Provide the (X, Y) coordinate of the cell's center where the given text is located.  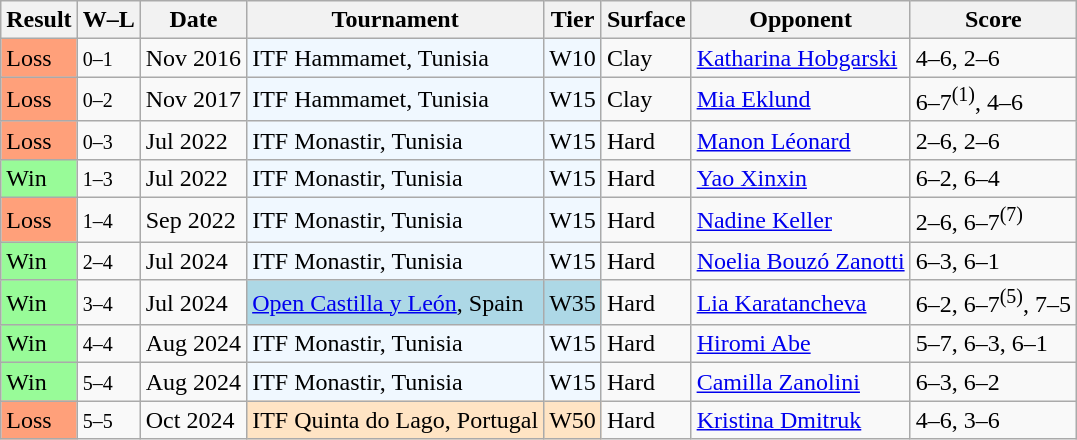
1–3 (108, 178)
Tier (573, 20)
Oct 2024 (193, 420)
Open Castilla y León, Spain (396, 302)
4–6, 2–6 (993, 58)
0–3 (108, 140)
4–4 (108, 344)
6–3, 6–1 (993, 261)
2–6, 6–7(7) (993, 220)
Kristina Dmitruk (800, 420)
W–L (108, 20)
5–5 (108, 420)
Date (193, 20)
5–7, 6–3, 6–1 (993, 344)
Nov 2016 (193, 58)
Katharina Hobgarski (800, 58)
W50 (573, 420)
Lia Karatancheva (800, 302)
Sep 2022 (193, 220)
6–7(1), 4–6 (993, 100)
Noelia Bouzó Zanotti (800, 261)
Opponent (800, 20)
W10 (573, 58)
ITF Quinta do Lago, Portugal (396, 420)
W35 (573, 302)
5–4 (108, 382)
2–6, 2–6 (993, 140)
3–4 (108, 302)
Mia Eklund (800, 100)
0–1 (108, 58)
6–2, 6–4 (993, 178)
2–4 (108, 261)
Surface (646, 20)
Hiromi Abe (800, 344)
Score (993, 20)
Nov 2017 (193, 100)
1–4 (108, 220)
Yao Xinxin (800, 178)
Result (39, 20)
Tournament (396, 20)
Nadine Keller (800, 220)
6–2, 6–7(5), 7–5 (993, 302)
Camilla Zanolini (800, 382)
6–3, 6–2 (993, 382)
0–2 (108, 100)
4–6, 3–6 (993, 420)
Manon Léonard (800, 140)
